For the text-containing cell, return its midpoint in (x, y) coordinate format. 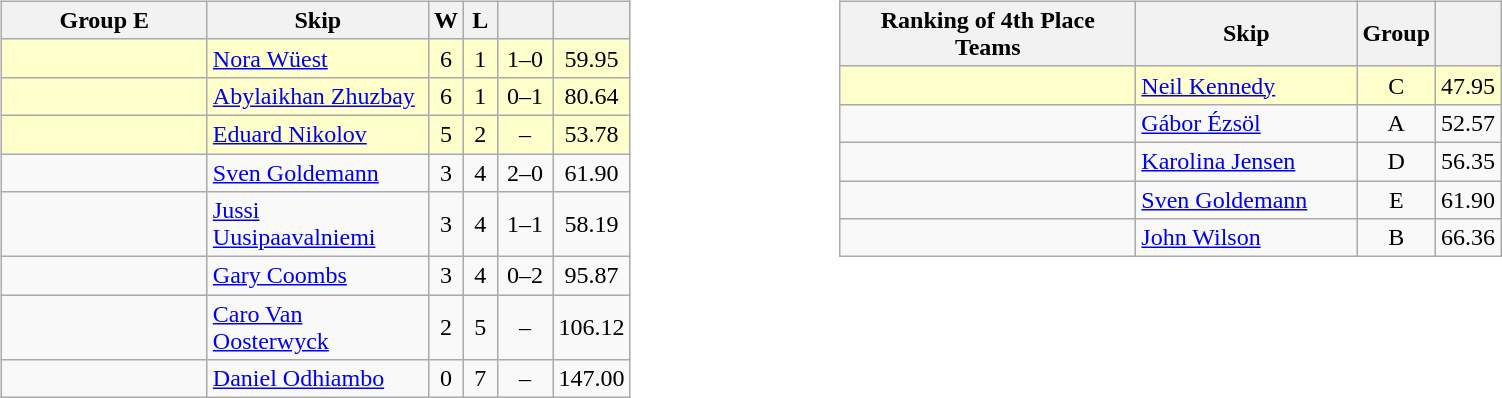
58.19 (592, 224)
Karolina Jensen (1246, 161)
E (1396, 199)
0–1 (525, 96)
0–2 (525, 276)
147.00 (592, 379)
B (1396, 238)
80.64 (592, 96)
47.95 (1468, 85)
0 (446, 379)
Gábor Ézsöl (1246, 123)
Jussi Uusipaavalniemi (318, 224)
Neil Kennedy (1246, 85)
Daniel Odhiambo (318, 379)
L (480, 20)
52.57 (1468, 123)
59.95 (592, 58)
Gary Coombs (318, 276)
Group E (104, 20)
106.12 (592, 328)
Group (1396, 34)
7 (480, 379)
1–1 (525, 224)
D (1396, 161)
Eduard Nikolov (318, 134)
W (446, 20)
95.87 (592, 276)
Abylaikhan Zhuzbay (318, 96)
C (1396, 85)
John Wilson (1246, 238)
Ranking of 4th Place Teams (988, 34)
66.36 (1468, 238)
Caro Van Oosterwyck (318, 328)
53.78 (592, 134)
A (1396, 123)
2–0 (525, 173)
Nora Wüest (318, 58)
56.35 (1468, 161)
1–0 (525, 58)
